Determine the (x, y) coordinate at the center of the cell enclosing the given text.  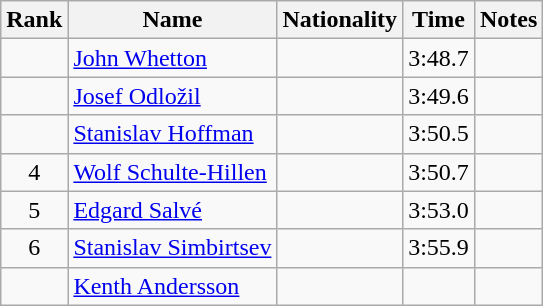
Stanislav Simbirtsev (172, 248)
Kenth Andersson (172, 286)
John Whetton (172, 58)
Nationality (340, 20)
6 (34, 248)
Notes (508, 20)
Time (439, 20)
Josef Odložil (172, 96)
3:55.9 (439, 248)
4 (34, 172)
5 (34, 210)
Name (172, 20)
Stanislav Hoffman (172, 134)
3:53.0 (439, 210)
Edgard Salvé (172, 210)
3:48.7 (439, 58)
3:49.6 (439, 96)
Wolf Schulte-Hillen (172, 172)
3:50.7 (439, 172)
Rank (34, 20)
3:50.5 (439, 134)
